Locate the cell with the specified text and output its (X, Y) center coordinate. 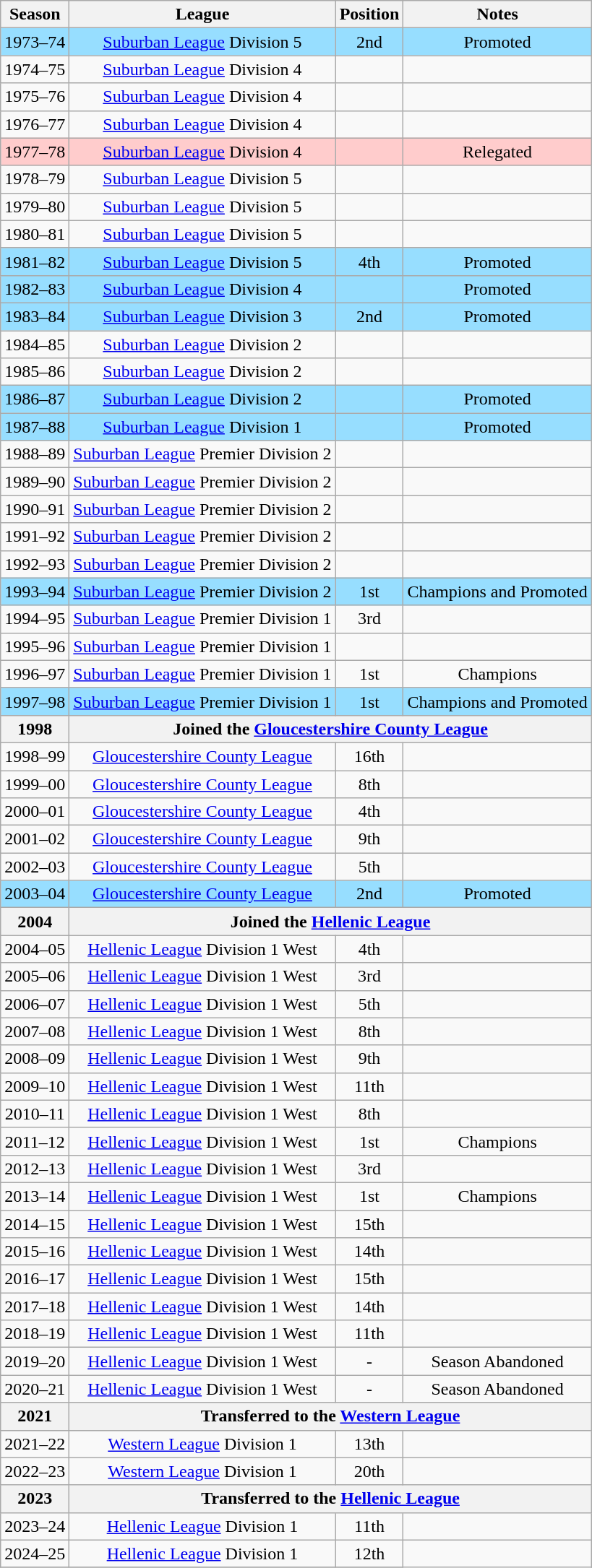
1999–00 (35, 784)
1979–80 (35, 207)
1997–98 (35, 701)
1981–82 (35, 261)
2004 (35, 922)
Transferred to the Western League (330, 1416)
1984–85 (35, 345)
12th (369, 1554)
1987–88 (35, 427)
1991–92 (35, 537)
2000–01 (35, 812)
Joined the Hellenic League (330, 922)
1974–75 (35, 69)
1983–84 (35, 316)
2019–20 (35, 1361)
2002–03 (35, 867)
2022–23 (35, 1471)
1990–91 (35, 509)
1975–76 (35, 97)
2005–06 (35, 976)
2006–07 (35, 1004)
2023 (35, 1499)
2018–19 (35, 1334)
1977–78 (35, 152)
2024–25 (35, 1554)
2023–24 (35, 1526)
20th (369, 1471)
2007–08 (35, 1031)
1995–96 (35, 646)
1989–90 (35, 482)
16th (369, 756)
2016–17 (35, 1279)
Season (35, 14)
2010–11 (35, 1114)
Relegated (497, 152)
2009–10 (35, 1086)
Transferred to the Hellenic League (330, 1499)
1980–81 (35, 234)
2013–14 (35, 1196)
13th (369, 1444)
2011–12 (35, 1141)
1998 (35, 729)
1982–83 (35, 289)
1985–86 (35, 372)
2017–18 (35, 1307)
2008–09 (35, 1059)
1993–94 (35, 592)
2004–05 (35, 949)
2015–16 (35, 1252)
1998–99 (35, 756)
1973–74 (35, 42)
1976–77 (35, 124)
1978–79 (35, 179)
1992–93 (35, 564)
2020–21 (35, 1389)
League (202, 14)
2021 (35, 1416)
Notes (497, 14)
Joined the Gloucestershire County League (330, 729)
2014–15 (35, 1224)
1994–95 (35, 619)
Suburban League Division 1 (202, 427)
2021–22 (35, 1444)
Suburban League Division 3 (202, 316)
1996–97 (35, 674)
2012–13 (35, 1169)
1988–89 (35, 454)
2003–04 (35, 894)
Position (369, 14)
2001–02 (35, 839)
1986–87 (35, 399)
